Search for the cell housing the specified text and yield its [X, Y] center coordinate. 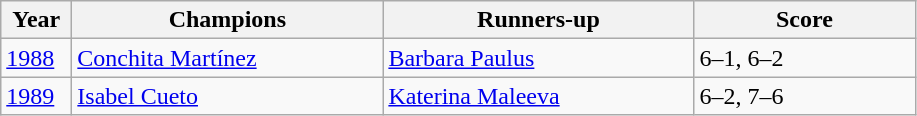
Runners-up [538, 20]
Score [804, 20]
Champions [228, 20]
1988 [36, 58]
Barbara Paulus [538, 58]
Conchita Martínez [228, 58]
Year [36, 20]
6–1, 6–2 [804, 58]
1989 [36, 96]
Isabel Cueto [228, 96]
Katerina Maleeva [538, 96]
6–2, 7–6 [804, 96]
